For the text-containing cell, return its midpoint in [X, Y] coordinate format. 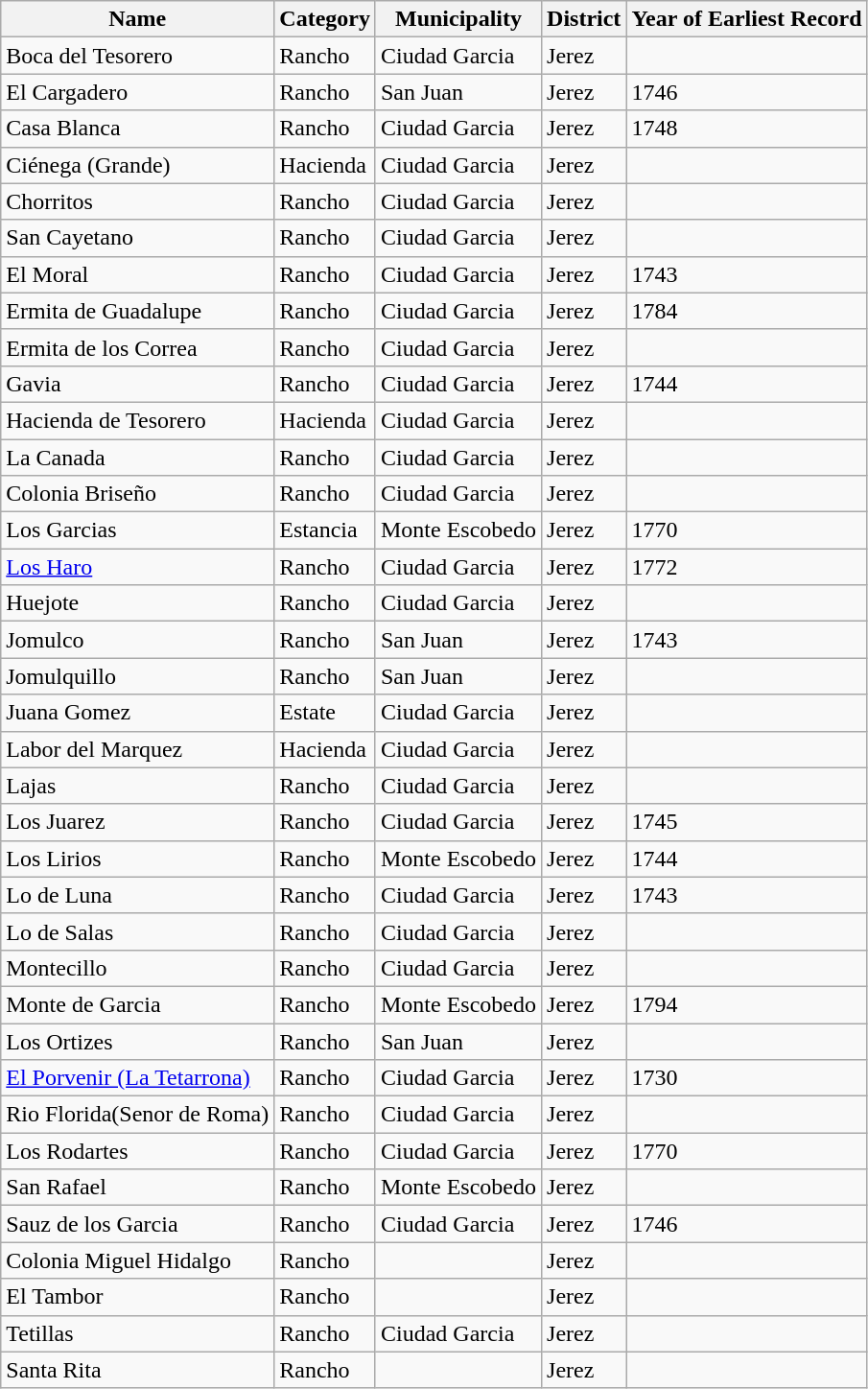
El Porvenir (La Tetarrona) [138, 1078]
Ermita de Guadalupe [138, 311]
Rio Florida(Senor de Roma) [138, 1115]
1794 [746, 1004]
Gavia [138, 384]
El Tambor [138, 1297]
El Cargadero [138, 92]
Tetillas [138, 1333]
Jomulco [138, 640]
Boca del Tesorero [138, 56]
Estancia [325, 530]
San Rafael [138, 1188]
Hacienda de Tesorero [138, 420]
San Cayetano [138, 238]
Chorritos [138, 201]
Lo de Salas [138, 931]
Los Lirios [138, 859]
Category [325, 19]
Municipality [458, 19]
Casa Blanca [138, 129]
Year of Earliest Record [746, 19]
District [584, 19]
Los Garcias [138, 530]
Colonia Briseño [138, 494]
Labor del Marquez [138, 749]
Colonia Miguel Hidalgo [138, 1260]
Ermita de los Correa [138, 347]
Name [138, 19]
1748 [746, 129]
Sauz de los Garcia [138, 1224]
Juana Gomez [138, 713]
1784 [746, 311]
Lo de Luna [138, 895]
Los Rodartes [138, 1151]
Los Juarez [138, 822]
El Moral [138, 274]
Monte de Garcia [138, 1004]
Los Haro [138, 567]
Huejote [138, 603]
1745 [746, 822]
Ciénega (Grande) [138, 165]
1772 [746, 567]
Los Ortizes [138, 1041]
Estate [325, 713]
Lajas [138, 786]
Montecillo [138, 968]
Jomulquillo [138, 676]
Santa Rita [138, 1370]
1730 [746, 1078]
La Canada [138, 458]
